Output the [x, y] coordinate of the center of the cell containing the given text.  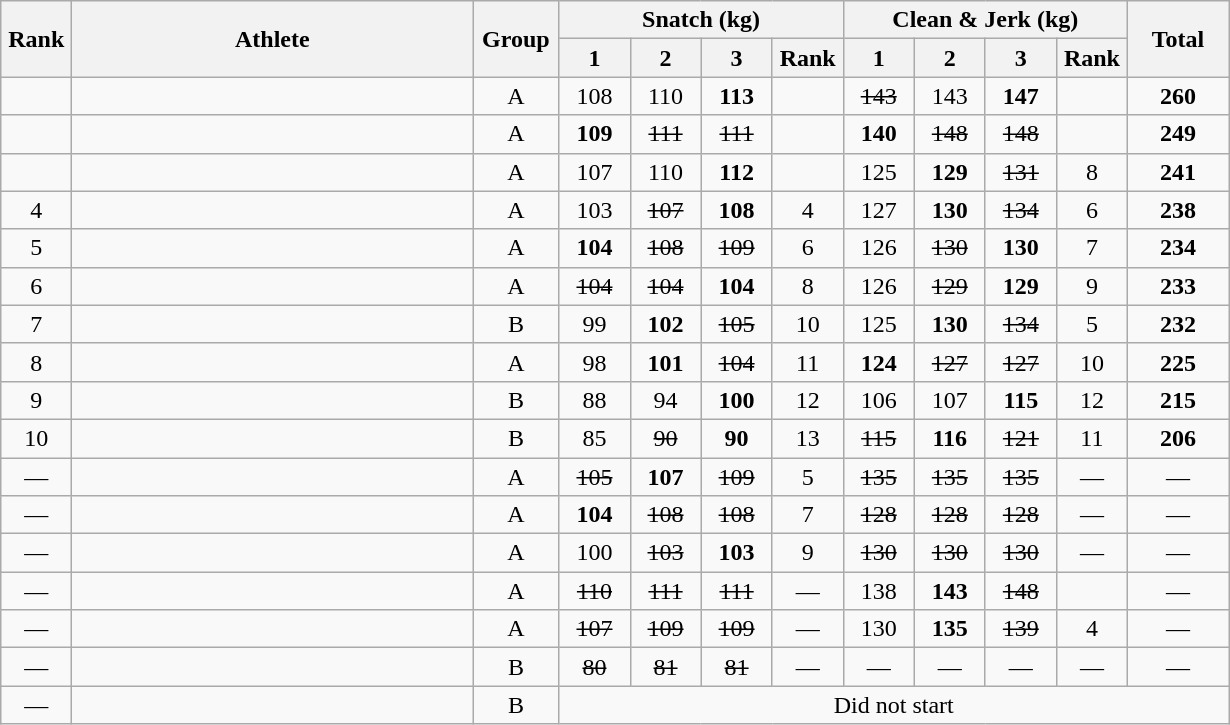
147 [1020, 96]
99 [594, 324]
232 [1178, 324]
Athlete [272, 39]
241 [1178, 172]
94 [666, 400]
249 [1178, 134]
131 [1020, 172]
139 [1020, 629]
138 [878, 591]
206 [1178, 438]
112 [736, 172]
102 [666, 324]
98 [594, 362]
215 [1178, 400]
106 [878, 400]
225 [1178, 362]
121 [1020, 438]
Clean & Jerk (kg) [985, 20]
233 [1178, 286]
101 [666, 362]
13 [808, 438]
234 [1178, 248]
124 [878, 362]
116 [950, 438]
140 [878, 134]
88 [594, 400]
80 [594, 667]
85 [594, 438]
Group [516, 39]
Did not start [894, 705]
Snatch (kg) [701, 20]
238 [1178, 210]
113 [736, 96]
Total [1178, 39]
260 [1178, 96]
